Locate the cell with the specified text and output its (x, y) center coordinate. 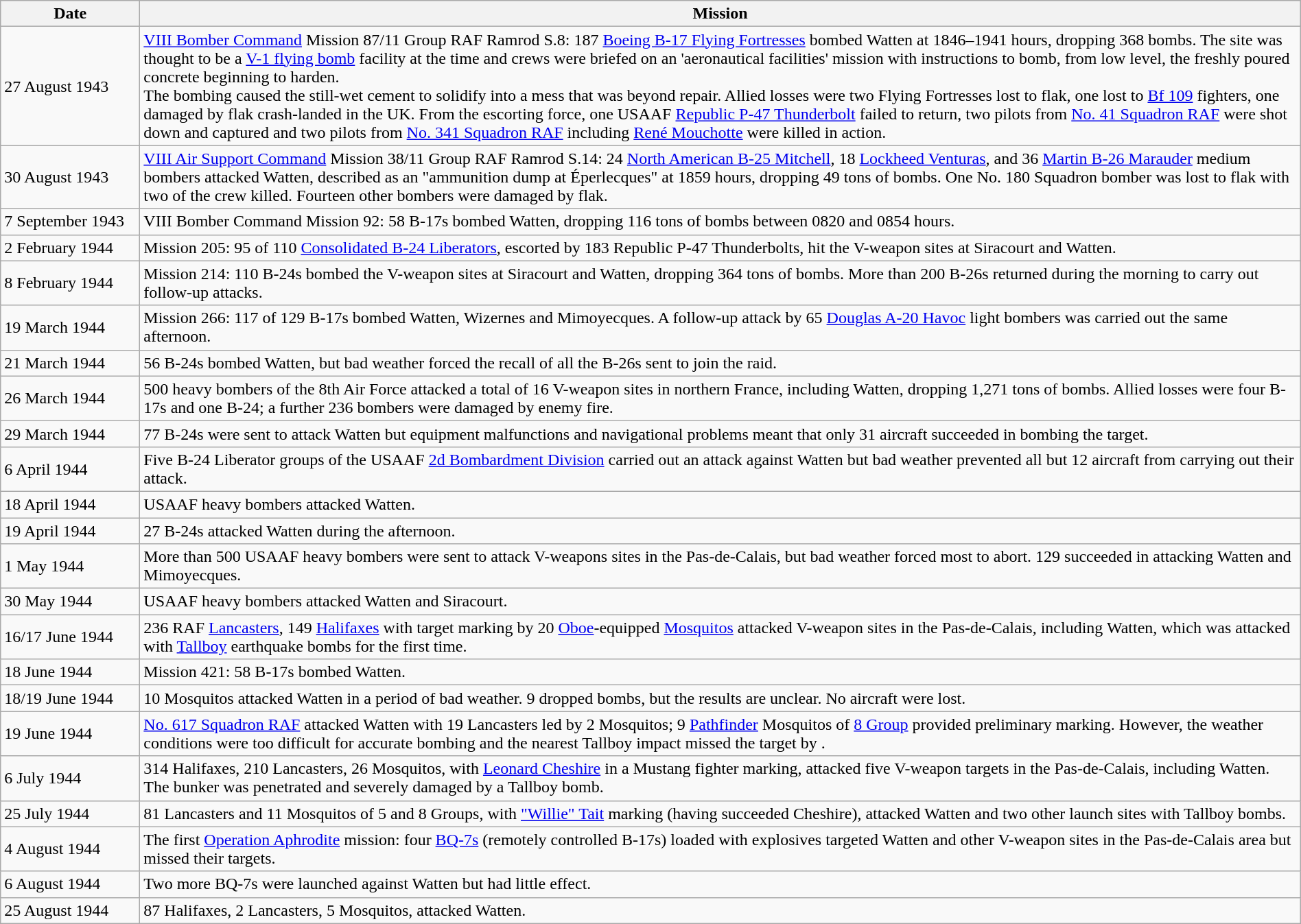
26 March 1944 (70, 398)
Date (70, 14)
25 August 1944 (70, 910)
USAAF heavy bombers attacked Watten. (720, 504)
19 April 1944 (70, 530)
2 February 1944 (70, 248)
4 August 1944 (70, 849)
Mission 421: 58 B-17s bombed Watten. (720, 672)
6 April 1944 (70, 469)
25 July 1944 (70, 814)
30 August 1943 (70, 177)
VIII Bomber Command Mission 92: 58 B-17s bombed Watten, dropping 116 tons of bombs between 0820 and 0854 hours. (720, 222)
USAAF heavy bombers attacked Watten and Siracourt. (720, 602)
29 March 1944 (70, 434)
21 March 1944 (70, 363)
56 B-24s bombed Watten, but bad weather forced the recall of all the B-26s sent to join the raid. (720, 363)
7 September 1943 (70, 222)
8 February 1944 (70, 283)
Two more BQ-7s were launched against Watten but had little effect. (720, 884)
19 March 1944 (70, 328)
87 Halifaxes, 2 Lancasters, 5 Mosquitos, attacked Watten. (720, 910)
27 B-24s attacked Watten during the afternoon. (720, 530)
18/19 June 1944 (70, 698)
27 August 1943 (70, 86)
18 April 1944 (70, 504)
Mission (720, 14)
Mission 205: 95 of 110 Consolidated B-24 Liberators, escorted by 183 Republic P-47 Thunderbolts, hit the V-weapon sites at Siracourt and Watten. (720, 248)
6 August 1944 (70, 884)
16/17 June 1944 (70, 637)
6 July 1944 (70, 778)
77 B-24s were sent to attack Watten but equipment malfunctions and navigational problems meant that only 31 aircraft succeeded in bombing the target. (720, 434)
30 May 1944 (70, 602)
1 May 1944 (70, 567)
10 Mosquitos attacked Watten in a period of bad weather. 9 dropped bombs, but the results are unclear. No aircraft were lost. (720, 698)
19 June 1944 (70, 734)
18 June 1944 (70, 672)
